Extract the [X, Y] coordinate from the center of the cell holding the provided text.  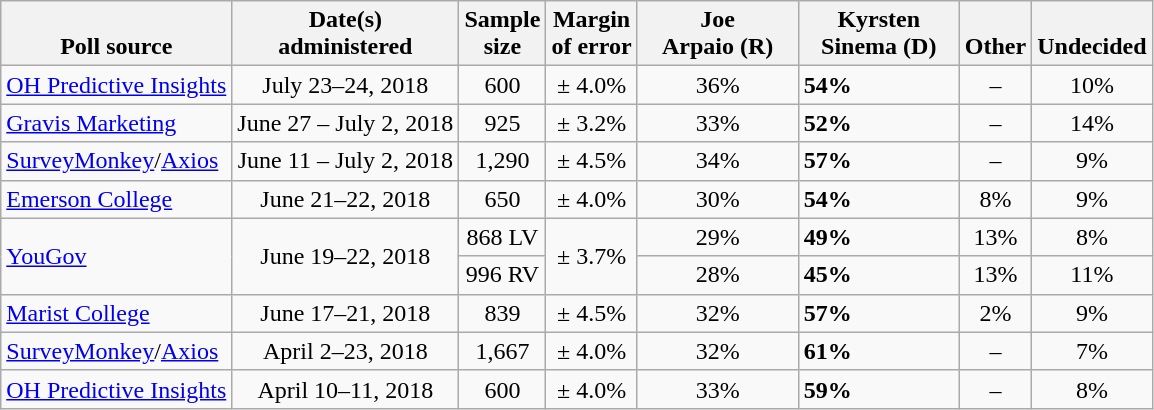
April 2–23, 2018 [346, 351]
10% [1092, 85]
29% [718, 237]
Marginof error [592, 34]
Date(s)administered [346, 34]
28% [718, 275]
Other [995, 34]
868 LV [502, 237]
YouGov [116, 256]
June 27 – July 2, 2018 [346, 123]
11% [1092, 275]
Marist College [116, 313]
Poll source [116, 34]
± 3.7% [592, 256]
34% [718, 161]
JoeArpaio (R) [718, 34]
2% [995, 313]
839 [502, 313]
650 [502, 199]
45% [878, 275]
925 [502, 123]
June 17–21, 2018 [346, 313]
Undecided [1092, 34]
59% [878, 389]
June 21–22, 2018 [346, 199]
1,667 [502, 351]
36% [718, 85]
52% [878, 123]
Emerson College [116, 199]
1,290 [502, 161]
July 23–24, 2018 [346, 85]
14% [1092, 123]
KyrstenSinema (D) [878, 34]
Samplesize [502, 34]
Gravis Marketing [116, 123]
996 RV [502, 275]
30% [718, 199]
June 11 – July 2, 2018 [346, 161]
61% [878, 351]
± 3.2% [592, 123]
June 19–22, 2018 [346, 256]
April 10–11, 2018 [346, 389]
7% [1092, 351]
49% [878, 237]
